Return (X, Y) of the center of cell containing provided text 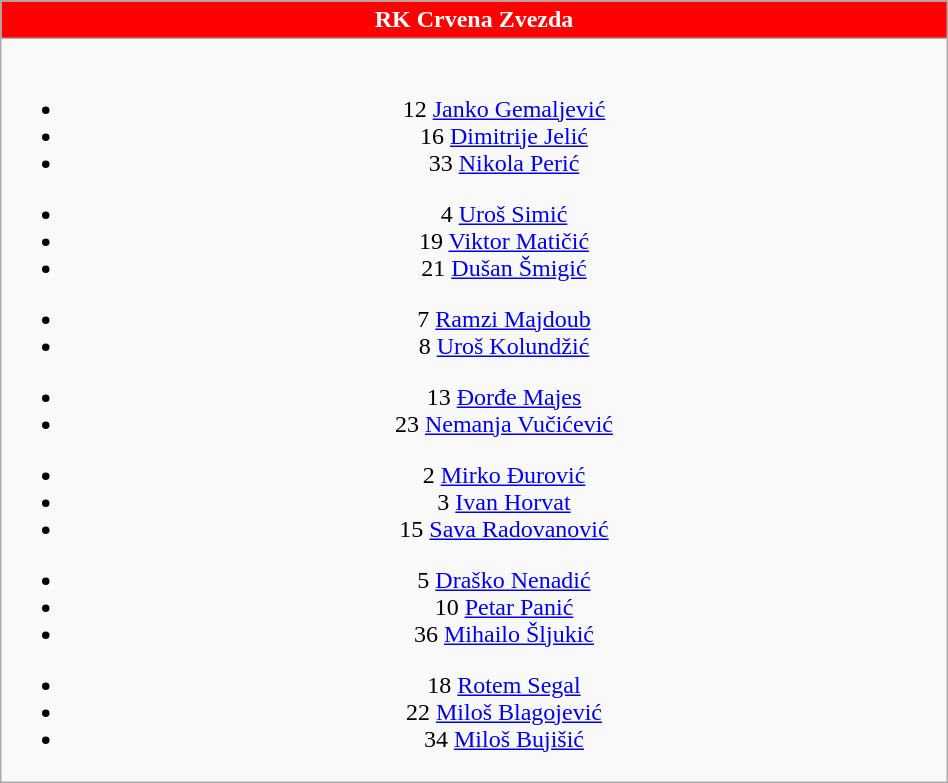
RK Crvena Zvezda (474, 20)
